Pinpoint the cell where the given text exists, returning its [x, y] midpoint coordinate. 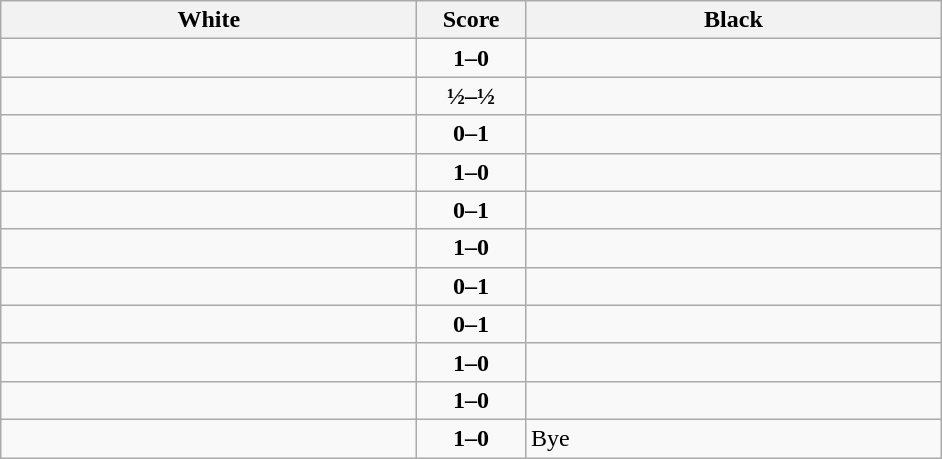
½–½ [472, 96]
Bye [733, 438]
Black [733, 20]
White [209, 20]
Score [472, 20]
